For the text-containing cell, return its midpoint in (X, Y) coordinate format. 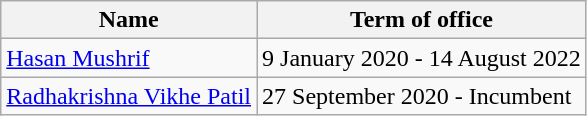
Name (129, 20)
Hasan Mushrif (129, 58)
27 September 2020 - Incumbent (422, 96)
Radhakrishna Vikhe Patil (129, 96)
Term of office (422, 20)
9 January 2020 - 14 August 2022 (422, 58)
